Return [x, y] of the center of cell containing provided text 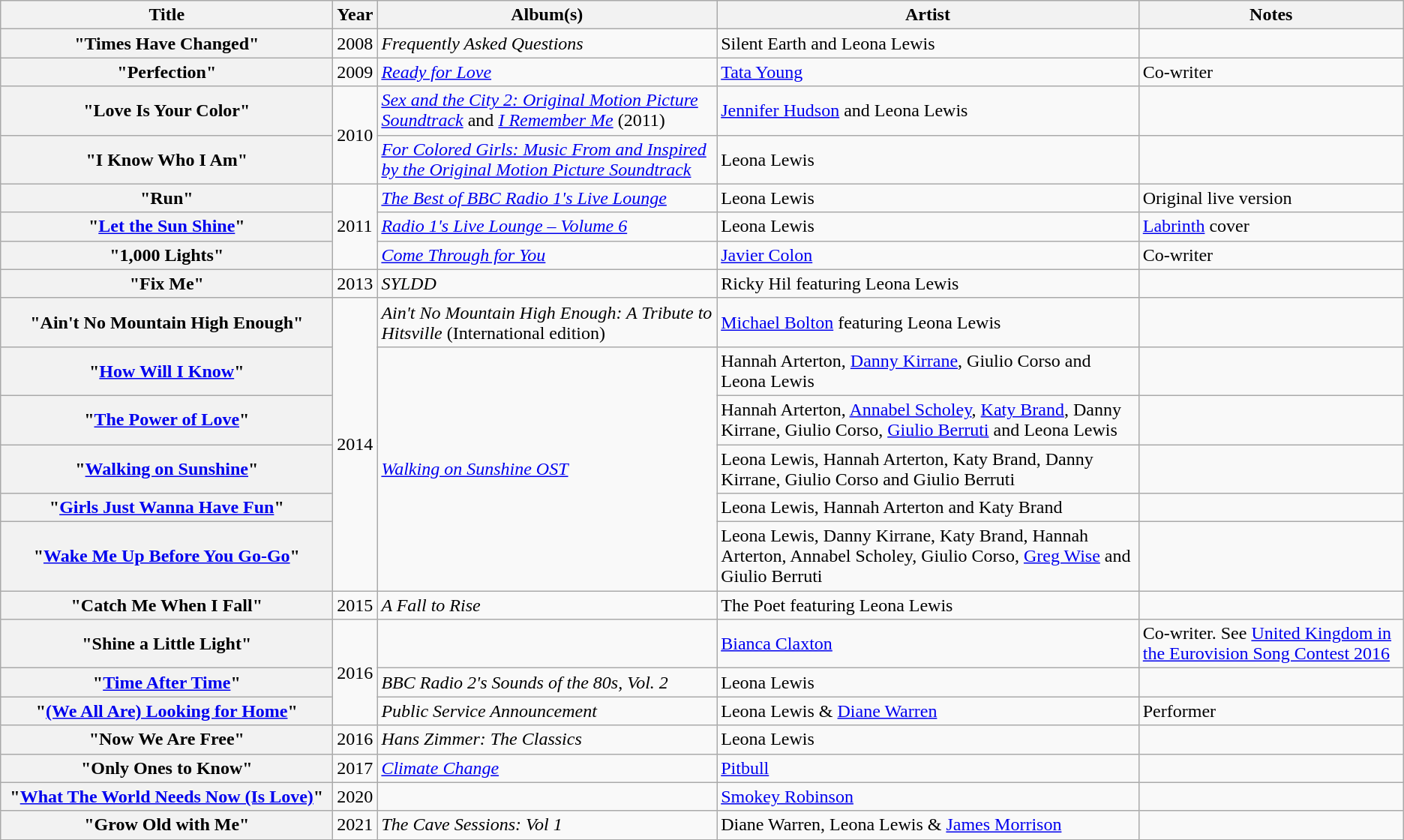
2020 [355, 796]
"Let the Sun Shine" [166, 226]
"Now We Are Free" [166, 739]
"1,000 Lights" [166, 255]
2015 [355, 605]
Silent Earth and Leona Lewis [928, 43]
"Perfection" [166, 72]
Hans Zimmer: The Classics [547, 739]
BBC Radio 2's Sounds of the 80s, Vol. 2 [547, 682]
Public Service Announcement [547, 711]
Michael Bolton featuring Leona Lewis [928, 322]
Notes [1270, 15]
"(We All Are) Looking for Home" [166, 711]
Pitbull [928, 768]
For Colored Girls: Music From and Inspired by the Original Motion Picture Soundtrack [547, 159]
Hannah Arterton, Annabel Scholey, Katy Brand, Danny Kirrane, Giulio Corso, Giulio Berruti and Leona Lewis [928, 420]
Leona Lewis, Hannah Arterton, Katy Brand, Danny Kirrane, Giulio Corso and Giulio Berruti [928, 468]
Leona Lewis & Diane Warren [928, 711]
The Best of BBC Radio 1's Live Lounge [547, 198]
Performer [1270, 711]
Labrinth cover [1270, 226]
The Poet featuring Leona Lewis [928, 605]
"Ain't No Mountain High Enough" [166, 322]
Sex and the City 2: Original Motion Picture Soundtrack and I Remember Me (2011) [547, 111]
Come Through for You [547, 255]
Ain't No Mountain High Enough: A Tribute to Hitsville (International edition) [547, 322]
Bianca Claxton [928, 643]
"Shine a Little Light" [166, 643]
Hannah Arterton, Danny Kirrane, Giulio Corso and Leona Lewis [928, 370]
"Time After Time" [166, 682]
"Only Ones to Know" [166, 768]
"Girls Just Wanna Have Fun" [166, 508]
"Wake Me Up Before You Go-Go" [166, 556]
Jennifer Hudson and Leona Lewis [928, 111]
2011 [355, 226]
"Times Have Changed" [166, 43]
Artist [928, 15]
"Catch Me When I Fall" [166, 605]
"What The World Needs Now (Is Love)" [166, 796]
A Fall to Rise [547, 605]
Co-writer. See United Kingdom in the Eurovision Song Contest 2016 [1270, 643]
Diane Warren, Leona Lewis & James Morrison [928, 825]
Walking on Sunshine OST [547, 468]
Year [355, 15]
Leona Lewis, Danny Kirrane, Katy Brand, Hannah Arterton, Annabel Scholey, Giulio Corso, Greg Wise and Giulio Berruti [928, 556]
"The Power of Love" [166, 420]
2017 [355, 768]
Radio 1's Live Lounge – Volume 6 [547, 226]
"Love Is Your Color" [166, 111]
Tata Young [928, 72]
Original live version [1270, 198]
2014 [355, 444]
"How Will I Know" [166, 370]
Frequently Asked Questions [547, 43]
2008 [355, 43]
Title [166, 15]
Javier Colon [928, 255]
"Walking on Sunshine" [166, 468]
2021 [355, 825]
Album(s) [547, 15]
The Cave Sessions: Vol 1 [547, 825]
Smokey Robinson [928, 796]
Leona Lewis, Hannah Arterton and Katy Brand [928, 508]
2010 [355, 135]
"Run" [166, 198]
2009 [355, 72]
Ready for Love [547, 72]
Climate Change [547, 768]
SYLDD [547, 283]
"Fix Me" [166, 283]
"Grow Old with Me" [166, 825]
Ricky Hil featuring Leona Lewis [928, 283]
"I Know Who I Am" [166, 159]
2013 [355, 283]
